Search for the cell housing the specified text and yield its [X, Y] center coordinate. 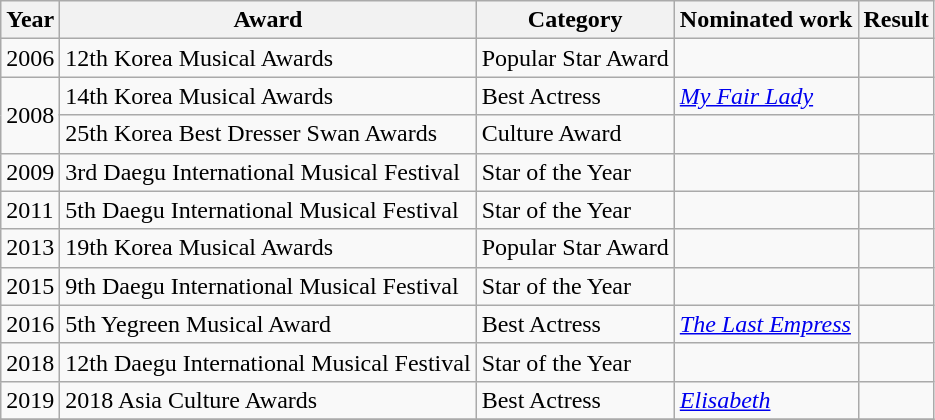
Category [575, 20]
2016 [30, 324]
Elisabeth [766, 400]
2009 [30, 172]
2006 [30, 58]
The Last Empress [766, 324]
5th Yegreen Musical Award [268, 324]
Award [268, 20]
Culture Award [575, 134]
Year [30, 20]
25th Korea Best Dresser Swan Awards [268, 134]
2011 [30, 210]
2018 [30, 362]
14th Korea Musical Awards [268, 96]
2019 [30, 400]
2013 [30, 248]
9th Daegu International Musical Festival [268, 286]
Nominated work [766, 20]
Result [896, 20]
3rd Daegu International Musical Festival [268, 172]
5th Daegu International Musical Festival [268, 210]
My Fair Lady [766, 96]
12th Daegu International Musical Festival [268, 362]
2018 Asia Culture Awards [268, 400]
2008 [30, 115]
2015 [30, 286]
19th Korea Musical Awards [268, 248]
12th Korea Musical Awards [268, 58]
